Locate the cell with the specified text and output its [x, y] center coordinate. 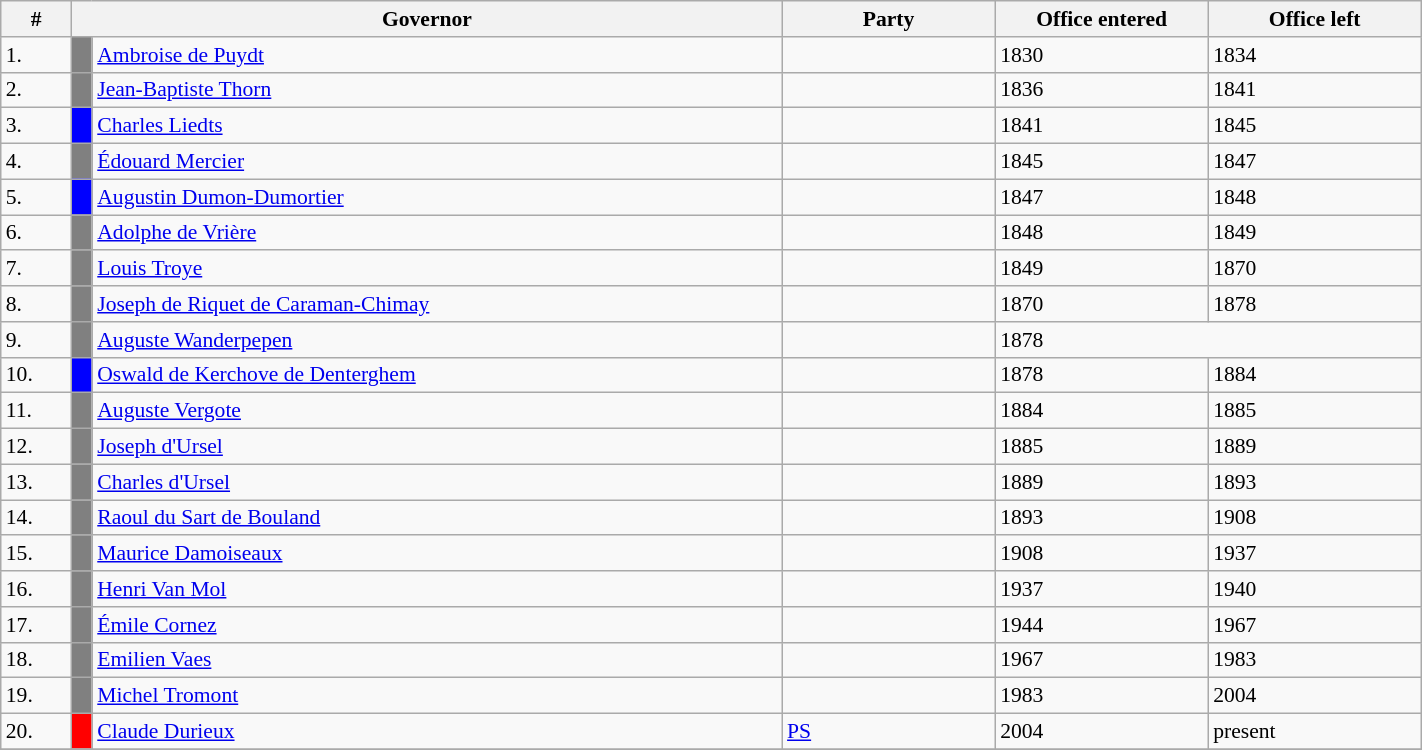
8. [36, 304]
Office left [1314, 19]
Party [888, 19]
12. [36, 447]
5. [36, 197]
1834 [1314, 55]
PS [888, 732]
11. [36, 411]
13. [36, 482]
Ambroise de Puydt [437, 55]
9. [36, 340]
10. [36, 375]
Louis Troye [437, 269]
14. [36, 518]
1. [36, 55]
6. [36, 233]
Émile Cornez [437, 625]
Raoul du Sart de Bouland [437, 518]
16. [36, 589]
Auguste Wanderpepen [437, 340]
Office entered [1102, 19]
Édouard Mercier [437, 162]
Maurice Damoiseaux [437, 554]
18. [36, 660]
3. [36, 126]
4. [36, 162]
2. [36, 90]
present [1314, 732]
7. [36, 269]
# [36, 19]
Governor [427, 19]
15. [36, 554]
17. [36, 625]
20. [36, 732]
1836 [1102, 90]
Claude Durieux [437, 732]
Augustin Dumon-Dumortier [437, 197]
Jean-Baptiste Thorn [437, 90]
Adolphe de Vrière [437, 233]
Henri Van Mol [437, 589]
Oswald de Kerchove de Denterghem [437, 375]
Joseph de Riquet de Caraman-Chimay [437, 304]
1944 [1102, 625]
Michel Tromont [437, 696]
1830 [1102, 55]
19. [36, 696]
Auguste Vergote [437, 411]
Charles d'Ursel [437, 482]
1940 [1314, 589]
Emilien Vaes [437, 660]
Joseph d'Ursel [437, 447]
Charles Liedts [437, 126]
